Extract the (X, Y) coordinate from the center of the cell holding the provided text.  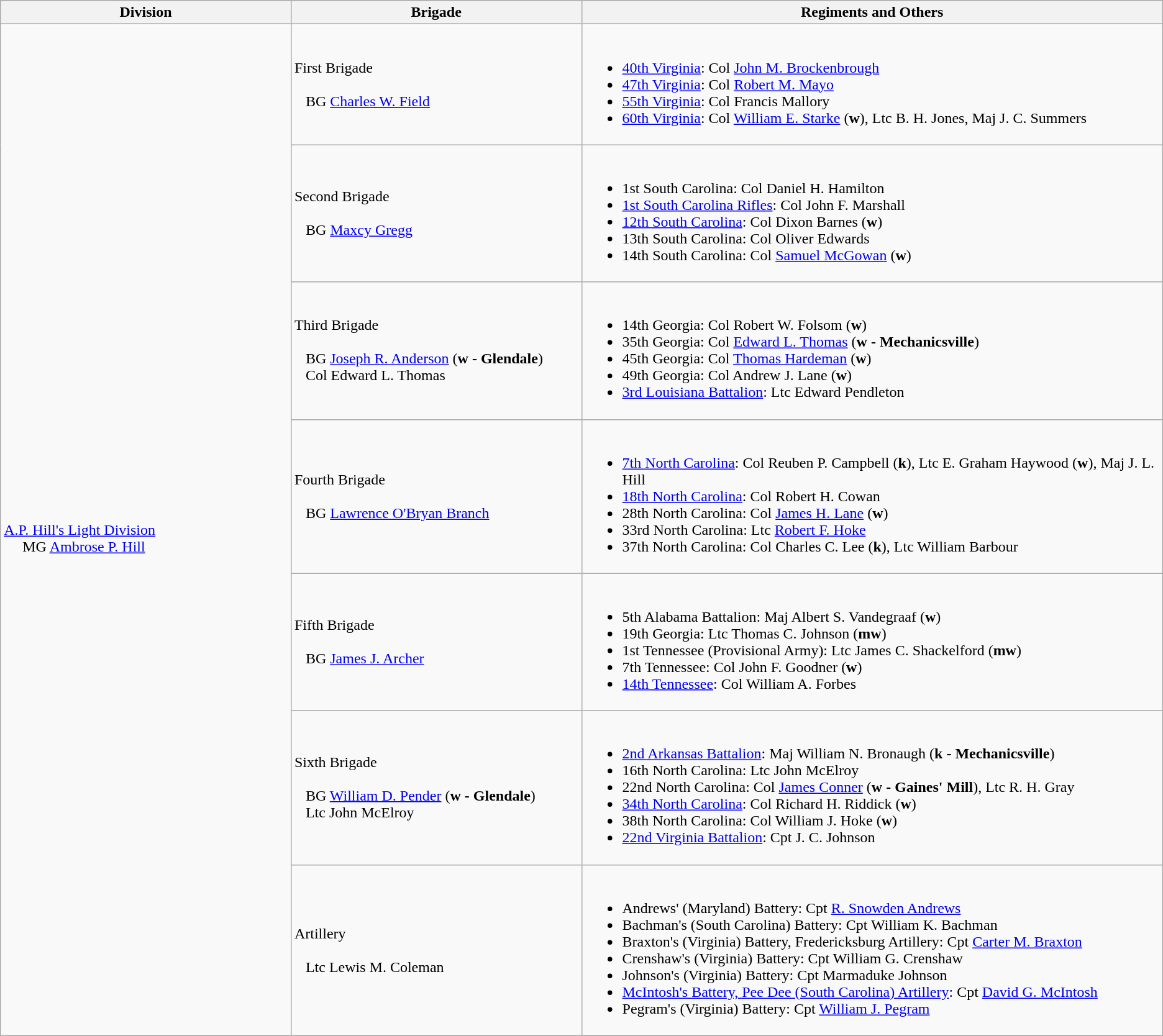
Division (146, 12)
A.P. Hill's Light Division MG Ambrose P. Hill (146, 530)
Regiments and Others (872, 12)
First Brigade BG Charles W. Field (436, 84)
Third Brigade BG Joseph R. Anderson (w - Glendale) Col Edward L. Thomas (436, 350)
Fifth Brigade BG James J. Archer (436, 642)
Artillery Ltc Lewis M. Coleman (436, 950)
Second Brigade BG Maxcy Gregg (436, 214)
Fourth Brigade BG Lawrence O'Bryan Branch (436, 496)
Sixth Brigade BG William D. Pender (w - Glendale) Ltc John McElroy (436, 788)
Brigade (436, 12)
